Output the (X, Y) coordinate of the center of the cell containing the given text.  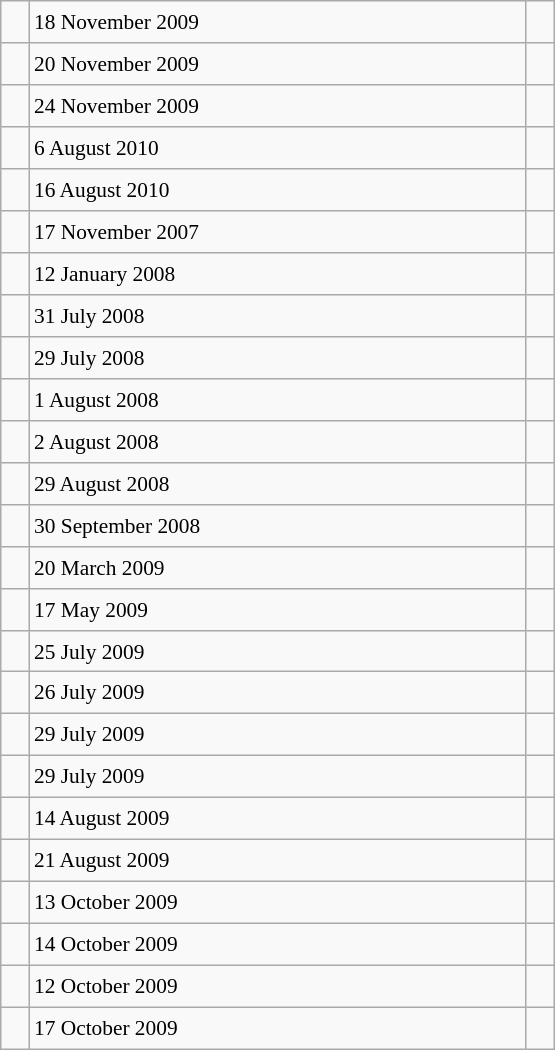
17 November 2007 (278, 232)
18 November 2009 (278, 22)
20 March 2009 (278, 567)
20 November 2009 (278, 64)
21 August 2009 (278, 861)
24 November 2009 (278, 106)
25 July 2009 (278, 651)
12 October 2009 (278, 986)
30 September 2008 (278, 525)
14 October 2009 (278, 945)
29 August 2008 (278, 483)
29 July 2008 (278, 358)
26 July 2009 (278, 693)
2 August 2008 (278, 441)
13 October 2009 (278, 903)
16 August 2010 (278, 190)
17 May 2009 (278, 609)
12 January 2008 (278, 274)
14 August 2009 (278, 819)
31 July 2008 (278, 316)
17 October 2009 (278, 1028)
6 August 2010 (278, 148)
1 August 2008 (278, 399)
